For the text-containing cell, return its midpoint in (X, Y) coordinate format. 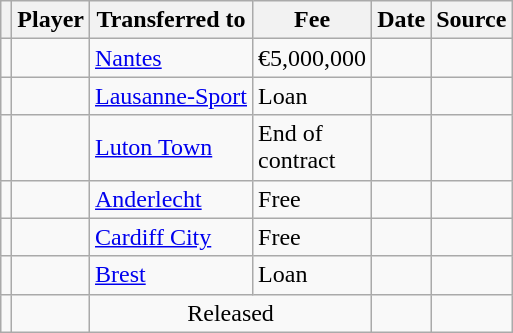
Anderlecht (172, 199)
Brest (172, 275)
Cardiff City (172, 237)
Date (402, 20)
Nantes (172, 58)
Released (231, 313)
Lausanne-Sport (172, 96)
Player (51, 20)
Fee (312, 20)
€5,000,000 (312, 58)
End of contract (312, 148)
Luton Town (172, 148)
Transferred to (172, 20)
Source (472, 20)
